For the text-containing cell, return its midpoint in [X, Y] coordinate format. 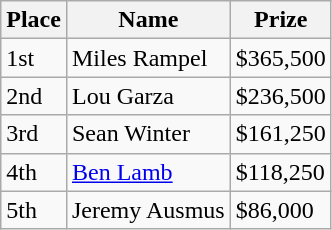
Sean Winter [148, 134]
$118,250 [280, 172]
Prize [280, 20]
1st [34, 58]
3rd [34, 134]
$86,000 [280, 210]
2nd [34, 96]
4th [34, 172]
Jeremy Ausmus [148, 210]
Name [148, 20]
Place [34, 20]
Miles Rampel [148, 58]
Lou Garza [148, 96]
$365,500 [280, 58]
$236,500 [280, 96]
$161,250 [280, 134]
5th [34, 210]
Ben Lamb [148, 172]
